Extract the (x, y) coordinate from the center of the cell holding the provided text.  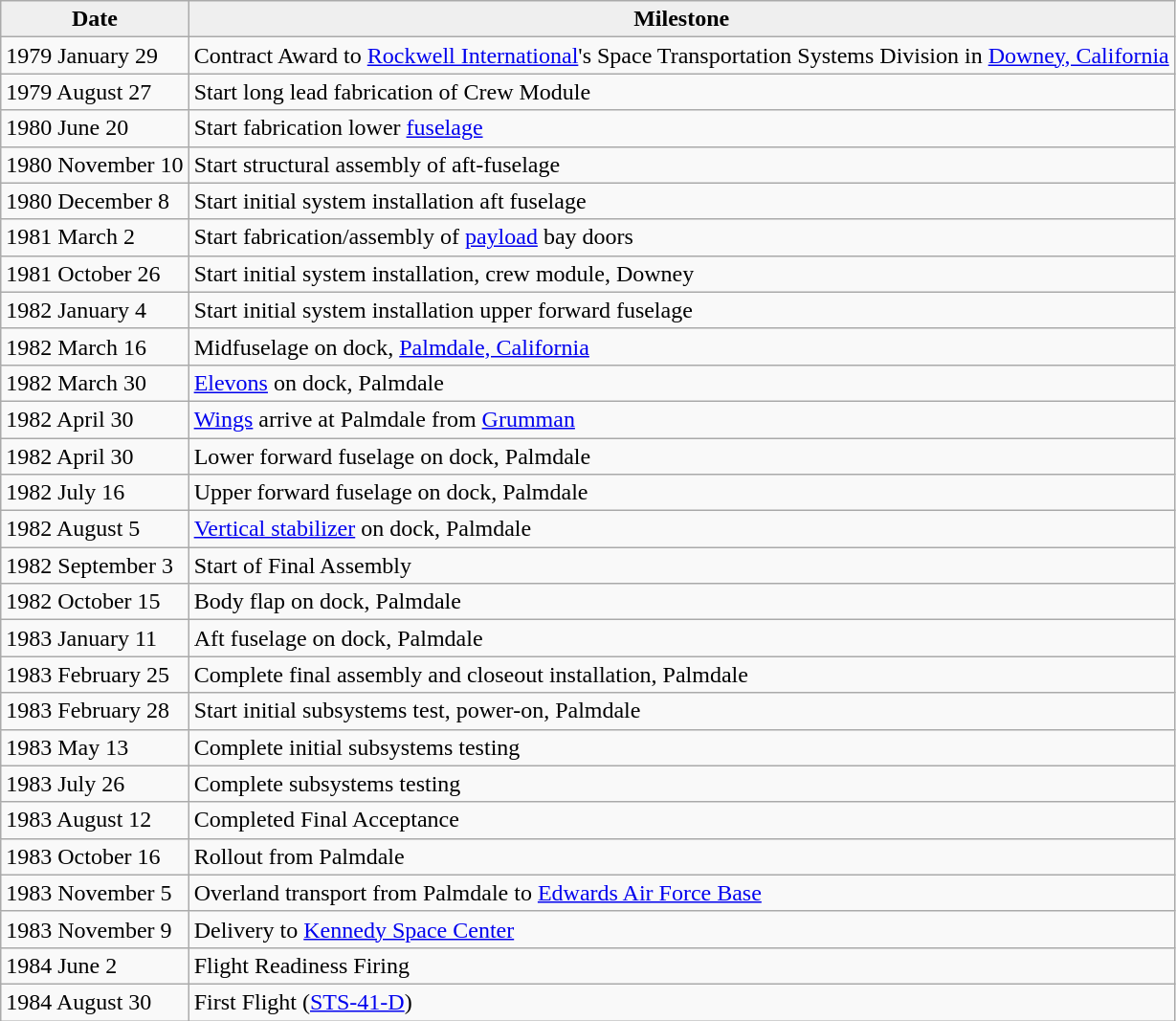
1979 January 29 (95, 55)
1982 August 5 (95, 529)
Delivery to Kennedy Space Center (681, 929)
1982 March 30 (95, 383)
Start fabrication lower fuselage (681, 128)
1979 August 27 (95, 92)
Complete final assembly and closeout installation, Palmdale (681, 675)
Aft fuselage on dock, Palmdale (681, 638)
Overland transport from Palmdale to Edwards Air Force Base (681, 893)
Start initial subsystems test, power-on, Palmdale (681, 711)
1984 June 2 (95, 966)
Start long lead fabrication of Crew Module (681, 92)
Date (95, 19)
1982 January 4 (95, 310)
First Flight (STS-41-D) (681, 1002)
Elevons on dock, Palmdale (681, 383)
Contract Award to Rockwell International's Space Transportation Systems Division in Downey, California (681, 55)
Upper forward fuselage on dock, Palmdale (681, 493)
Start fabrication/assembly of payload bay doors (681, 237)
1984 August 30 (95, 1002)
1980 June 20 (95, 128)
Flight Readiness Firing (681, 966)
1983 May 13 (95, 747)
1983 November 5 (95, 893)
1983 January 11 (95, 638)
Complete subsystems testing (681, 784)
1982 July 16 (95, 493)
1983 July 26 (95, 784)
1981 October 26 (95, 274)
Completed Final Acceptance (681, 820)
Start initial system installation aft fuselage (681, 201)
1982 September 3 (95, 566)
1983 October 16 (95, 856)
1980 November 10 (95, 165)
Complete initial subsystems testing (681, 747)
1982 March 16 (95, 346)
Midfuselage on dock, Palmdale, California (681, 346)
1983 February 25 (95, 675)
Start structural assembly of aft-fuselage (681, 165)
Milestone (681, 19)
Lower forward fuselage on dock, Palmdale (681, 456)
Wings arrive at Palmdale from Grumman (681, 419)
Start initial system installation, crew module, Downey (681, 274)
Start initial system installation upper forward fuselage (681, 310)
1983 November 9 (95, 929)
Start of Final Assembly (681, 566)
1980 December 8 (95, 201)
1983 February 28 (95, 711)
Body flap on dock, Palmdale (681, 602)
Rollout from Palmdale (681, 856)
1981 March 2 (95, 237)
1982 October 15 (95, 602)
1983 August 12 (95, 820)
Vertical stabilizer on dock, Palmdale (681, 529)
